Capture the cell that displays the provided text and extract its (X, Y) central coordinate. 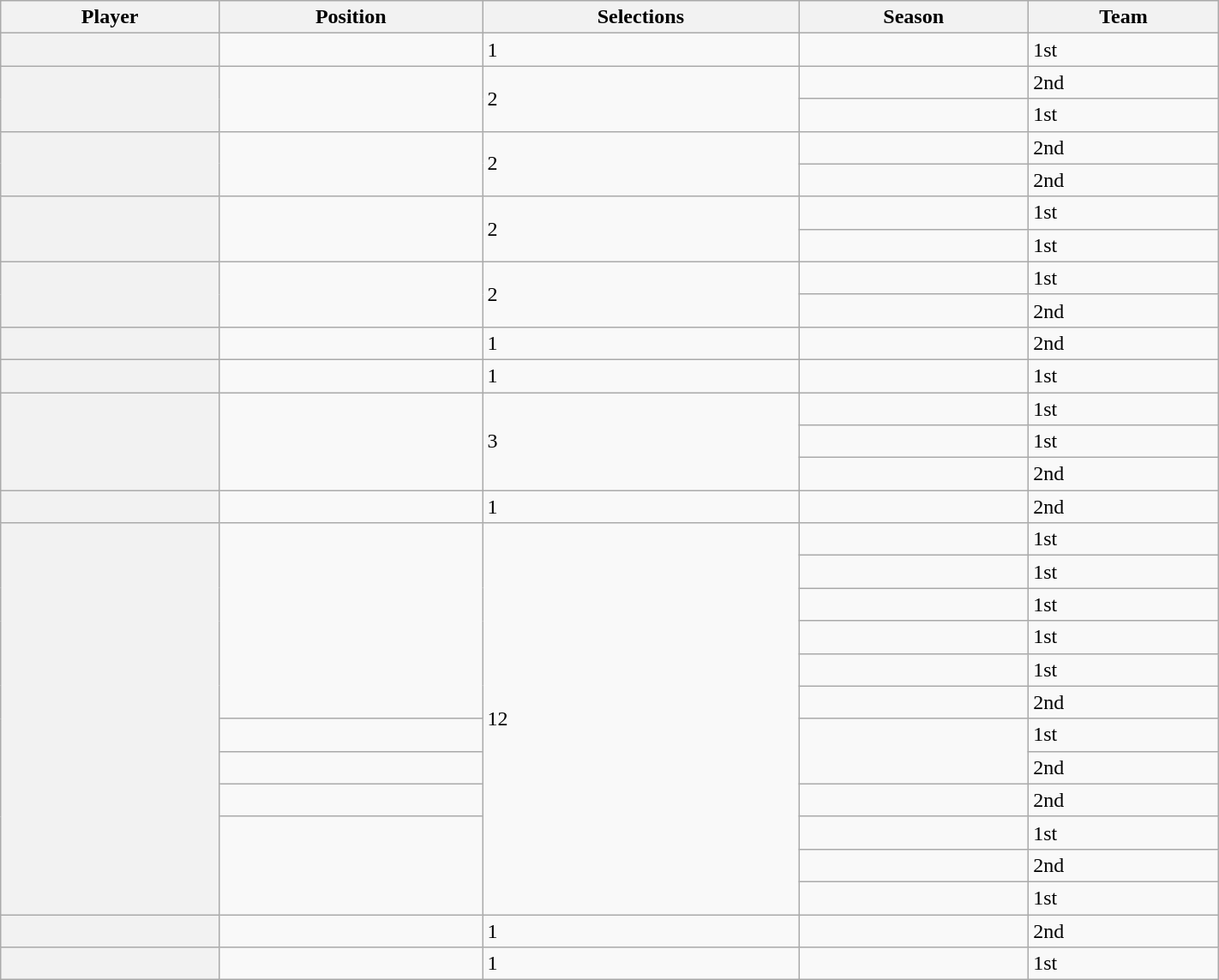
Position (351, 17)
Season (914, 17)
Selections (641, 17)
12 (641, 718)
Player (110, 17)
Team (1124, 17)
3 (641, 442)
